Identify which cell holds the provided text, then report its [X, Y] central coordinate. 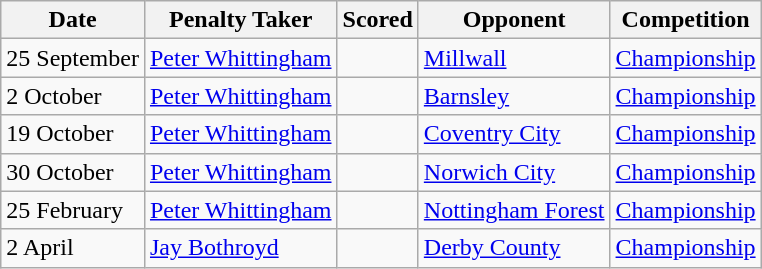
Millwall [514, 58]
2 April [73, 248]
Opponent [514, 20]
30 October [73, 172]
Norwich City [514, 172]
Date [73, 20]
Barnsley [514, 96]
Penalty Taker [240, 20]
Jay Bothroyd [240, 248]
Scored [378, 20]
Nottingham Forest [514, 210]
19 October [73, 134]
25 September [73, 58]
Coventry City [514, 134]
Derby County [514, 248]
Competition [686, 20]
25 February [73, 210]
2 October [73, 96]
